Return the [X, Y] coordinate for the center point of the cell that contains the specified text.  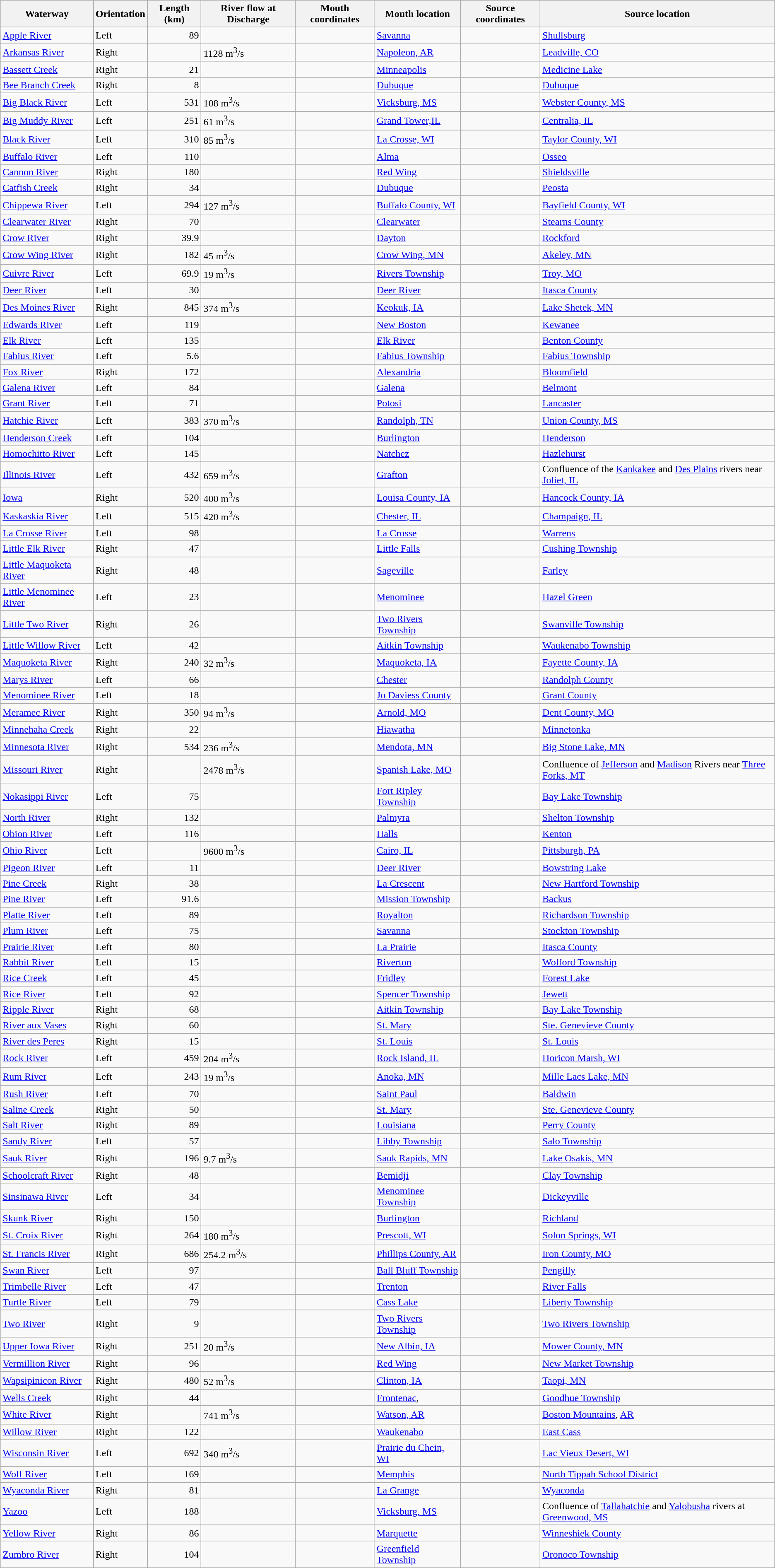
Baldwin [657, 1094]
Stockton Township [657, 931]
Fort Ripley Township [417, 796]
Missouri River [47, 770]
Forest Lake [657, 978]
Menominee River [47, 695]
Memphis [417, 1474]
370 m3/s [248, 421]
Kewanee [657, 325]
La Crosse, WI [417, 139]
254.2 m3/s [248, 1253]
New Market Township [657, 1363]
Turtle River [47, 1302]
Black River [47, 139]
Louisa County, IA [417, 498]
Sageville [417, 570]
145 [174, 454]
Illinois River [47, 475]
Salo Township [657, 1141]
Fayette County, IA [657, 663]
243 [174, 1077]
196 [174, 1158]
Wolford Township [657, 962]
Boston Mountains, AR [657, 1415]
Saint Paul [417, 1094]
84 [174, 388]
Chippewa River [47, 205]
Clinton, IA [417, 1381]
2478 m3/s [248, 770]
Willow River [47, 1432]
La Crescent [417, 883]
Jewett [657, 994]
Minnesota River [47, 747]
Wapsipinicon River [47, 1381]
Minneapolis [417, 69]
Rivers Township [417, 273]
30 [174, 290]
Solon Springs, WI [657, 1235]
Warrens [657, 533]
85 m3/s [248, 139]
845 [174, 307]
Saline Creek [47, 1110]
Little Willow River [47, 645]
Lake Osakis, MN [657, 1158]
Champaign, IL [657, 516]
Spencer Township [417, 994]
Crow Wing River [47, 255]
Dickeyville [657, 1197]
9.7 m3/s [248, 1158]
Akeley, MN [657, 255]
Rockford [657, 238]
66 [174, 680]
Watson, AR [417, 1415]
79 [174, 1302]
8 [174, 85]
Goodhue Township [657, 1397]
Sauk River [47, 1158]
New Albin, IA [417, 1346]
Hatchie River [47, 421]
Buffalo County, WI [417, 205]
Confluence of the Kankakee and Des Plains rivers near Joliet, IL [657, 475]
110 [174, 156]
Yellow River [47, 1533]
Randolph, TN [417, 421]
22 [174, 730]
Platte River [47, 915]
Anoka, MN [417, 1077]
Phillips County, AR [417, 1253]
515 [174, 516]
Crow Wing, MN [417, 255]
Iowa [47, 498]
692 [174, 1453]
60 [174, 1025]
Medicine Lake [657, 69]
Big Muddy River [47, 121]
182 [174, 255]
Webster County, MS [657, 103]
21 [174, 69]
Kaskaskia River [47, 516]
Fridley [417, 978]
97 [174, 1271]
Homochitto River [47, 454]
531 [174, 103]
Pengilly [657, 1271]
Randolph County [657, 680]
Orientation [120, 14]
Skunk River [47, 1218]
180 m3/s [248, 1235]
Little Falls [417, 549]
9 [174, 1324]
Bee Branch Creek [47, 85]
108 m3/s [248, 103]
Lake Shetek, MN [657, 307]
River aux Vases [47, 1025]
80 [174, 946]
Wolf River [47, 1474]
204 m3/s [248, 1059]
Henderson Creek [47, 438]
Prairie du Chein, WI [417, 1453]
Hazlehurst [657, 454]
Upper Iowa River [47, 1346]
659 m3/s [248, 475]
Palmyra [417, 818]
Rabbit River [47, 962]
Natchez [417, 454]
Mouth location [417, 14]
18 [174, 695]
Yazoo [47, 1512]
La Crosse [417, 533]
Sauk Rapids, MN [417, 1158]
Horicon Marsh, WI [657, 1059]
Buffalo River [47, 156]
374 m3/s [248, 307]
Richardson Township [657, 915]
350 [174, 712]
New Boston [417, 325]
188 [174, 1512]
Little Maquoketa River [47, 570]
Centralia, IL [657, 121]
La Crosse River [47, 533]
Confluence of Tallahatchie and Yalobusha rivers at Greenwood, MS [657, 1512]
50 [174, 1110]
Cairo, IL [417, 851]
Waukenabo [417, 1432]
Wyaconda [657, 1490]
Union County, MS [657, 421]
Source coordinates [501, 14]
Fox River [47, 372]
River Falls [657, 1286]
Bassett Creek [47, 69]
Mille Lacs Lake, MN [657, 1077]
Trimbelle River [47, 1286]
Swanville Township [657, 624]
Confluence of Jefferson and Madison Rivers near Three Forks, MT [657, 770]
32 m3/s [248, 663]
Belmont [657, 388]
Zumbro River [47, 1554]
La Grange [417, 1490]
Royalton [417, 915]
River flow at Discharge [248, 14]
Galena River [47, 388]
81 [174, 1490]
Wyaconda River [47, 1490]
Dent County, MO [657, 712]
Greenfield Township [417, 1554]
Grafton [417, 475]
Sinsinawa River [47, 1197]
71 [174, 403]
Two River [47, 1324]
Bloomfield [657, 372]
38 [174, 883]
Potosi [417, 403]
Henderson [657, 438]
Clearwater River [47, 222]
Length (km) [174, 14]
26 [174, 624]
Des Moines River [47, 307]
383 [174, 421]
92 [174, 994]
Wells Creek [47, 1397]
9600 m3/s [248, 851]
Waukenabo Township [657, 645]
Minnehaha Creek [47, 730]
Plum River [47, 931]
North Tippah School District [657, 1474]
Riverton [417, 962]
Winneshiek County [657, 1533]
686 [174, 1253]
Edwards River [47, 325]
New Hartford Township [657, 883]
Hazel Green [657, 597]
Pine River [47, 899]
Marquette [417, 1533]
Chester [417, 680]
11 [174, 868]
Arkansas River [47, 52]
Bayfield County, WI [657, 205]
340 m3/s [248, 1453]
Hancock County, IA [657, 498]
Obion River [47, 833]
264 [174, 1235]
45 m3/s [248, 255]
Apple River [47, 35]
5.6 [174, 356]
61 m3/s [248, 121]
Crow River [47, 238]
Halls [417, 833]
Stearns County [657, 222]
Minnetonka [657, 730]
Pine Creek [47, 883]
Big Black River [47, 103]
150 [174, 1218]
294 [174, 205]
Salt River [47, 1125]
119 [174, 325]
Galena [417, 388]
20 m3/s [248, 1346]
Keokuk, IA [417, 307]
Clearwater [417, 222]
Grant River [47, 403]
Iron County, MO [657, 1253]
Little Elk River [47, 549]
Nokasippi River [47, 796]
Schoolcraft River [47, 1175]
Chester, IL [417, 516]
Bemidji [417, 1175]
Rock Island, IL [417, 1059]
Prairie River [47, 946]
23 [174, 597]
Peosta [657, 188]
Mower County, MN [657, 1346]
96 [174, 1363]
45 [174, 978]
Ripple River [47, 1010]
Backus [657, 899]
Clay Township [657, 1175]
Liberty Township [657, 1302]
Mendota, MN [417, 747]
Lancaster [657, 403]
St. Francis River [47, 1253]
Shelton Township [657, 818]
Shieldsville [657, 172]
River des Peres [47, 1041]
Rock River [47, 1059]
169 [174, 1474]
459 [174, 1059]
Cuivre River [47, 273]
68 [174, 1010]
180 [174, 172]
Wisconsin River [47, 1453]
534 [174, 747]
Taylor County, WI [657, 139]
Ball Bluff Township [417, 1271]
Maquoketa, IA [417, 663]
Napoleon, AR [417, 52]
Spanish Lake, MO [417, 770]
Benton County [657, 340]
741 m3/s [248, 1415]
Cushing Township [657, 549]
Meramec River [47, 712]
Source location [657, 14]
Catfish Creek [47, 188]
Maquoketa River [47, 663]
Swan River [47, 1271]
North River [47, 818]
Little Two River [47, 624]
Hiawatha [417, 730]
98 [174, 533]
Sandy River [47, 1141]
132 [174, 818]
Little Menominee River [47, 597]
172 [174, 372]
44 [174, 1397]
1128 m3/s [248, 52]
Osseo [657, 156]
Alma [417, 156]
Shullsburg [657, 35]
Farley [657, 570]
310 [174, 139]
Prescott, WI [417, 1235]
Menominee [417, 597]
Jo Daviess County [417, 695]
432 [174, 475]
Libby Township [417, 1141]
240 [174, 663]
Rum River [47, 1077]
Mouth coordinates [335, 14]
Kenton [657, 833]
Bowstring Lake [657, 868]
Perry County [657, 1125]
Arnold, MO [417, 712]
400 m3/s [248, 498]
52 m3/s [248, 1381]
86 [174, 1533]
St. Croix River [47, 1235]
Leadville, CO [657, 52]
Oronoco Township [657, 1554]
East Cass [657, 1432]
69.9 [174, 273]
Louisiana [417, 1125]
Waterway [47, 14]
480 [174, 1381]
Rush River [47, 1094]
Marys River [47, 680]
Richland [657, 1218]
122 [174, 1432]
Trenton [417, 1286]
Ohio River [47, 851]
520 [174, 498]
116 [174, 833]
Fabius River [47, 356]
39.9 [174, 238]
La Prairie [417, 946]
Dayton [417, 238]
127 m3/s [248, 205]
Rice River [47, 994]
236 m3/s [248, 747]
Mission Township [417, 899]
Vermillion River [47, 1363]
42 [174, 645]
135 [174, 340]
Grand Tower,IL [417, 121]
94 m3/s [248, 712]
Rice Creek [47, 978]
Cannon River [47, 172]
Cass Lake [417, 1302]
White River [47, 1415]
57 [174, 1141]
Lac Vieux Desert, WI [657, 1453]
Pigeon River [47, 868]
Pittsburgh, PA [657, 851]
Big Stone Lake, MN [657, 747]
420 m3/s [248, 516]
91.6 [174, 899]
Troy, MO [657, 273]
Taopi, MN [657, 1381]
Menominee Township [417, 1197]
Alexandria [417, 372]
Grant County [657, 695]
Frontenac, [417, 1397]
